Detect which cell encompasses the target text, then output its [X, Y] center coordinate. 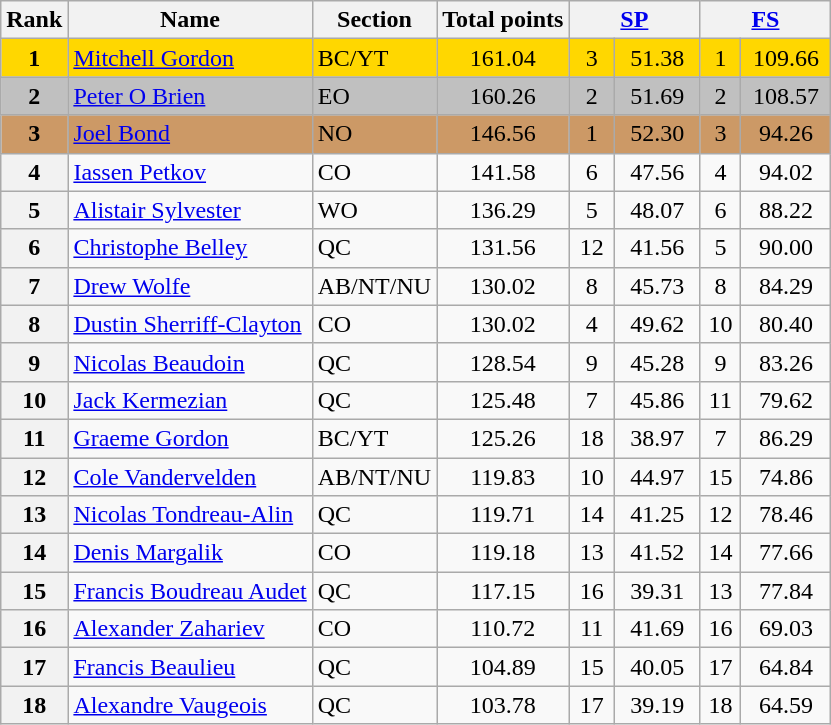
79.62 [786, 400]
44.97 [658, 477]
108.57 [786, 96]
74.86 [786, 477]
69.03 [786, 629]
104.89 [503, 667]
Graeme Gordon [190, 438]
Rank [34, 20]
Alexandre Vaugeois [190, 705]
39.31 [658, 591]
Alistair Sylvester [190, 210]
128.54 [503, 362]
110.72 [503, 629]
94.02 [786, 172]
38.97 [658, 438]
Cole Vandervelden [190, 477]
141.58 [503, 172]
NO [374, 134]
161.04 [503, 58]
88.22 [786, 210]
52.30 [658, 134]
78.46 [786, 515]
Dustin Sherriff-Clayton [190, 324]
80.40 [786, 324]
39.19 [658, 705]
160.26 [503, 96]
47.56 [658, 172]
41.69 [658, 629]
Alexander Zahariev [190, 629]
119.71 [503, 515]
136.29 [503, 210]
146.56 [503, 134]
SP [634, 20]
77.66 [786, 553]
Section [374, 20]
64.59 [786, 705]
41.25 [658, 515]
109.66 [786, 58]
51.38 [658, 58]
77.84 [786, 591]
41.56 [658, 248]
94.26 [786, 134]
Francis Beaulieu [190, 667]
Nicolas Tondreau-Alin [190, 515]
125.26 [503, 438]
40.05 [658, 667]
103.78 [503, 705]
Christophe Belley [190, 248]
64.84 [786, 667]
41.52 [658, 553]
Drew Wolfe [190, 286]
86.29 [786, 438]
Joel Bond [190, 134]
45.86 [658, 400]
84.29 [786, 286]
90.00 [786, 248]
125.48 [503, 400]
Jack Kermezian [190, 400]
Name [190, 20]
Peter O Brien [190, 96]
WO [374, 210]
49.62 [658, 324]
119.83 [503, 477]
45.28 [658, 362]
Francis Boudreau Audet [190, 591]
131.56 [503, 248]
Denis Margalik [190, 553]
83.26 [786, 362]
48.07 [658, 210]
FS [766, 20]
119.18 [503, 553]
117.15 [503, 591]
Total points [503, 20]
Nicolas Beaudoin [190, 362]
Mitchell Gordon [190, 58]
EO [374, 96]
51.69 [658, 96]
Iassen Petkov [190, 172]
45.73 [658, 286]
